For the text-containing cell, return its midpoint in (X, Y) coordinate format. 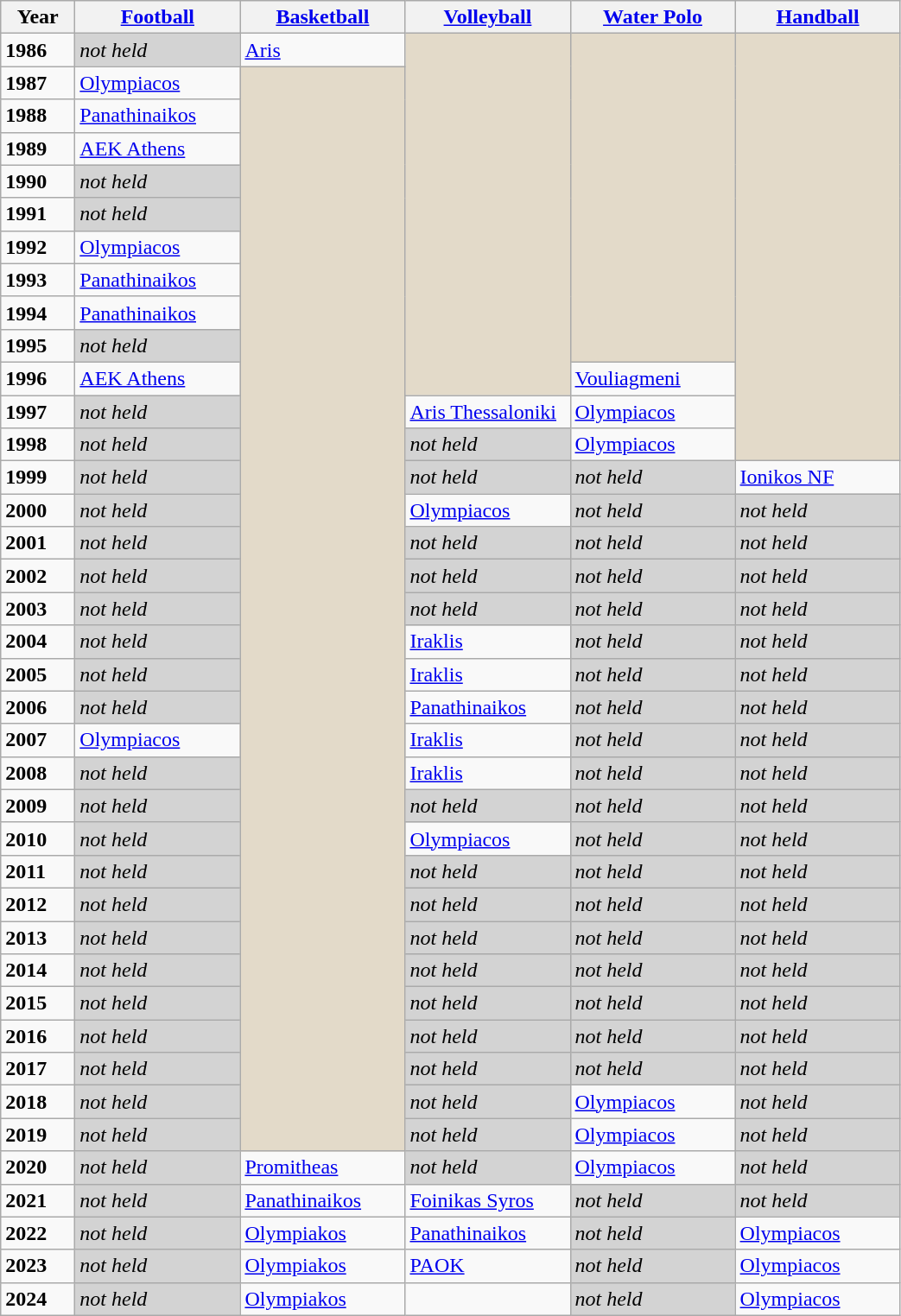
2000 (38, 510)
1999 (38, 478)
1998 (38, 445)
2011 (38, 871)
2006 (38, 707)
PAOK (487, 1266)
1996 (38, 378)
2005 (38, 674)
Vouliagmeni (653, 378)
Basketball (323, 17)
2012 (38, 904)
2002 (38, 576)
Aris (323, 50)
Ionikos NF (817, 478)
2003 (38, 609)
2018 (38, 1102)
Volleyball (487, 17)
2007 (38, 740)
1995 (38, 345)
2001 (38, 543)
2004 (38, 642)
1997 (38, 412)
2016 (38, 1036)
Handball (817, 17)
Promitheas (323, 1167)
2009 (38, 806)
2020 (38, 1167)
1987 (38, 83)
2021 (38, 1200)
2014 (38, 971)
1990 (38, 181)
2008 (38, 773)
Aris Thessaloniki (487, 412)
2010 (38, 838)
Football (157, 17)
2019 (38, 1135)
1994 (38, 313)
1993 (38, 280)
1986 (38, 50)
Water Polo (653, 17)
1991 (38, 214)
2022 (38, 1233)
Year (38, 17)
1989 (38, 149)
2015 (38, 1003)
2017 (38, 1069)
2013 (38, 937)
1992 (38, 247)
2023 (38, 1266)
2024 (38, 1299)
1988 (38, 116)
Foinikas Syros (487, 1200)
